Capture the cell that displays the provided text and extract its [X, Y] central coordinate. 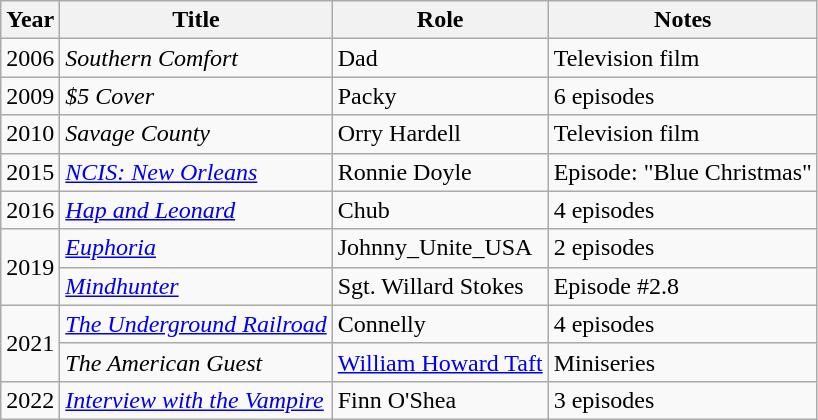
Packy [440, 96]
3 episodes [682, 400]
Finn O'Shea [440, 400]
2015 [30, 172]
Episode: "Blue Christmas" [682, 172]
Notes [682, 20]
2010 [30, 134]
Johnny_Unite_USA [440, 248]
Savage County [196, 134]
Southern Comfort [196, 58]
Hap and Leonard [196, 210]
2016 [30, 210]
Connelly [440, 324]
Orry Hardell [440, 134]
$5 Cover [196, 96]
Interview with the Vampire [196, 400]
Miniseries [682, 362]
Role [440, 20]
2009 [30, 96]
Euphoria [196, 248]
2 episodes [682, 248]
Year [30, 20]
Dad [440, 58]
Mindhunter [196, 286]
Chub [440, 210]
2006 [30, 58]
Title [196, 20]
Sgt. Willard Stokes [440, 286]
William Howard Taft [440, 362]
6 episodes [682, 96]
The Underground Railroad [196, 324]
Ronnie Doyle [440, 172]
2022 [30, 400]
2021 [30, 343]
Episode #2.8 [682, 286]
NCIS: New Orleans [196, 172]
2019 [30, 267]
The American Guest [196, 362]
